From the cell containing the given text, extract its center point as [x, y] coordinate. 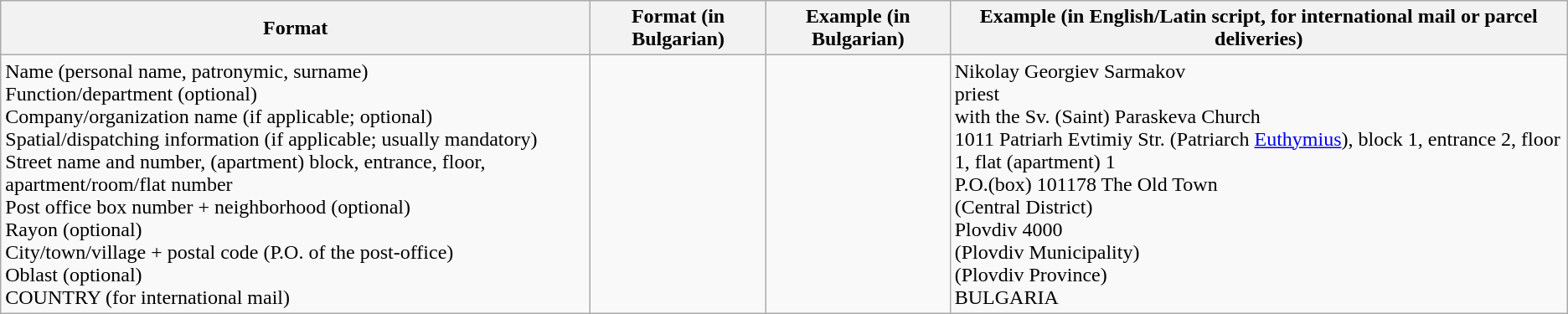
Format (in Bulgarian) [678, 28]
Example (in English/Latin script, for international mail or parcel deliveries) [1258, 28]
Example (in Bulgarian) [858, 28]
Format [296, 28]
